Return the [x, y] coordinate for the center point of the cell that contains the specified text.  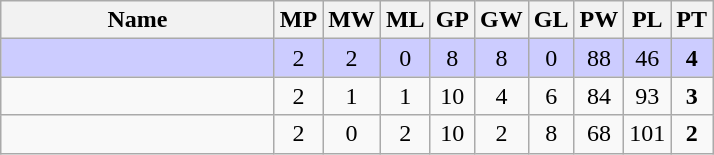
Name [138, 20]
PT [692, 20]
3 [692, 96]
PW [599, 20]
PL [648, 20]
MW [352, 20]
GW [502, 20]
101 [648, 134]
MP [298, 20]
GP [452, 20]
93 [648, 96]
88 [599, 58]
ML [405, 20]
68 [599, 134]
GL [551, 20]
6 [551, 96]
46 [648, 58]
84 [599, 96]
